Detect which cell encompasses the target text, then output its [x, y] center coordinate. 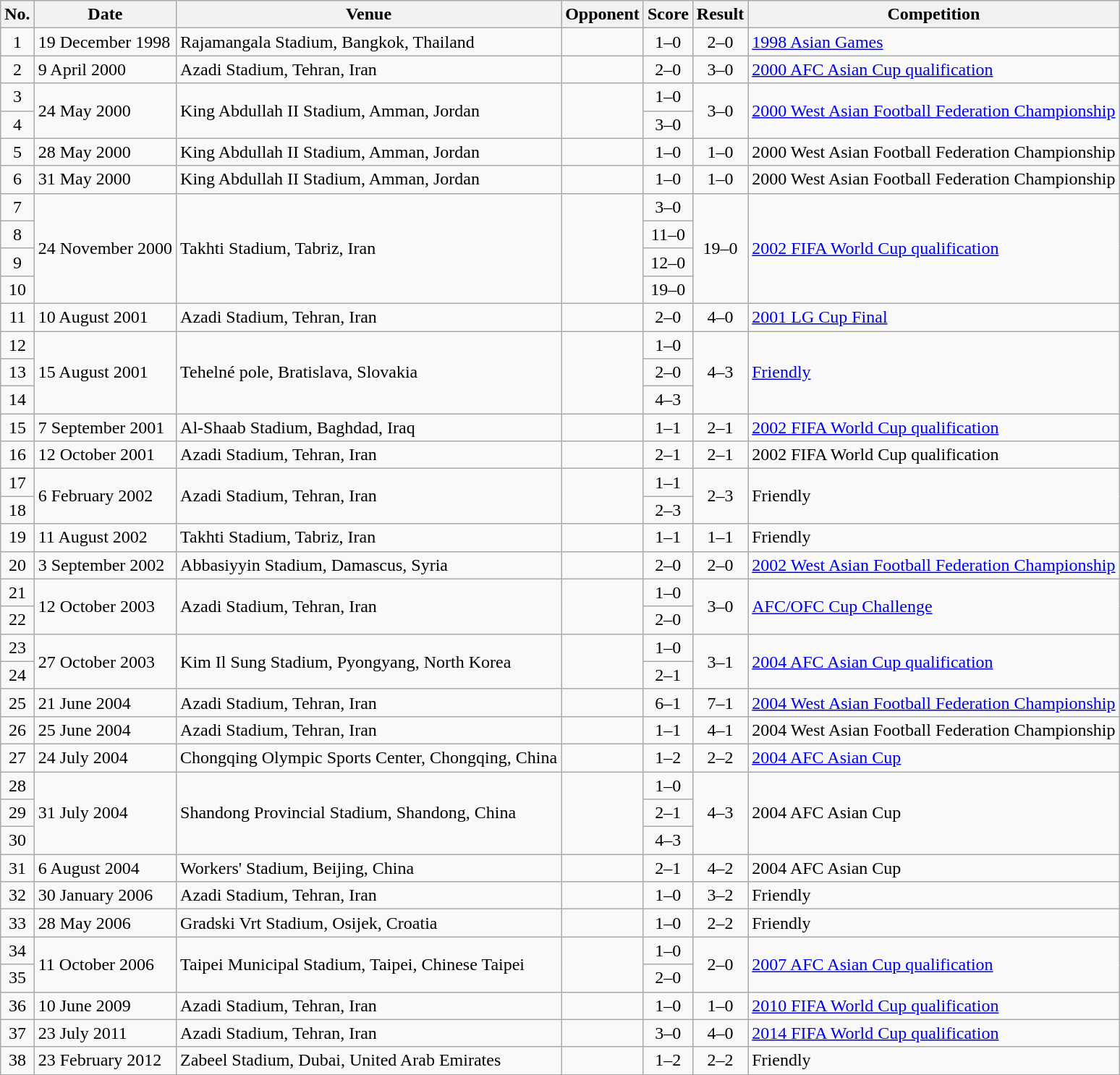
Result [720, 14]
23 July 2011 [105, 1033]
Opponent [603, 14]
11 October 2006 [105, 964]
17 [17, 483]
Gradski Vrt Stadium, Osijek, Croatia [369, 923]
37 [17, 1033]
14 [17, 400]
35 [17, 978]
6 [17, 179]
Taipei Municipal Stadium, Taipei, Chinese Taipei [369, 964]
Competition [933, 14]
29 [17, 813]
27 October 2003 [105, 661]
31 [17, 868]
11–0 [668, 234]
Al-Shaab Stadium, Baghdad, Iraq [369, 428]
25 June 2004 [105, 730]
11 August 2002 [105, 537]
12 October 2001 [105, 455]
7–1 [720, 702]
13 [17, 373]
12–0 [668, 262]
23 February 2012 [105, 1061]
28 May 2000 [105, 152]
30 [17, 841]
9 April 2000 [105, 69]
Shandong Provincial Stadium, Shandong, China [369, 812]
2000 AFC Asian Cup qualification [933, 69]
21 [17, 592]
Abbasiyyin Stadium, Damascus, Syria [369, 565]
1 [17, 42]
34 [17, 951]
3–1 [720, 661]
31 July 2004 [105, 812]
Kim Il Sung Stadium, Pyongyang, North Korea [369, 661]
24 November 2000 [105, 248]
6 February 2002 [105, 496]
19 [17, 537]
22 [17, 620]
9 [17, 262]
5 [17, 152]
27 [17, 757]
21 June 2004 [105, 702]
24 [17, 675]
30 January 2006 [105, 896]
7 September 2001 [105, 428]
AFC/OFC Cup Challenge [933, 606]
Score [668, 14]
20 [17, 565]
32 [17, 896]
2004 AFC Asian Cup qualification [933, 661]
2001 LG Cup Final [933, 317]
4 [17, 124]
31 May 2000 [105, 179]
6–1 [668, 702]
12 October 2003 [105, 606]
Zabeel Stadium, Dubai, United Arab Emirates [369, 1061]
10 June 2009 [105, 1006]
4–1 [720, 730]
Tehelné pole, Bratislava, Slovakia [369, 373]
15 [17, 428]
Chongqing Olympic Sports Center, Chongqing, China [369, 757]
3–2 [720, 896]
28 [17, 785]
4–2 [720, 868]
6 August 2004 [105, 868]
15 August 2001 [105, 373]
2002 West Asian Football Federation Championship [933, 565]
16 [17, 455]
Venue [369, 14]
2014 FIFA World Cup qualification [933, 1033]
Workers' Stadium, Beijing, China [369, 868]
24 July 2004 [105, 757]
10 [17, 289]
1998 Asian Games [933, 42]
33 [17, 923]
25 [17, 702]
2007 AFC Asian Cup qualification [933, 964]
2010 FIFA World Cup qualification [933, 1006]
Rajamangala Stadium, Bangkok, Thailand [369, 42]
28 May 2006 [105, 923]
No. [17, 14]
26 [17, 730]
19 December 1998 [105, 42]
24 May 2000 [105, 111]
11 [17, 317]
2 [17, 69]
23 [17, 647]
3 [17, 97]
36 [17, 1006]
Date [105, 14]
10 August 2001 [105, 317]
7 [17, 207]
12 [17, 345]
3 September 2002 [105, 565]
8 [17, 234]
38 [17, 1061]
18 [17, 510]
